Return the (X, Y) coordinate for the center point of the cell that contains the specified text.  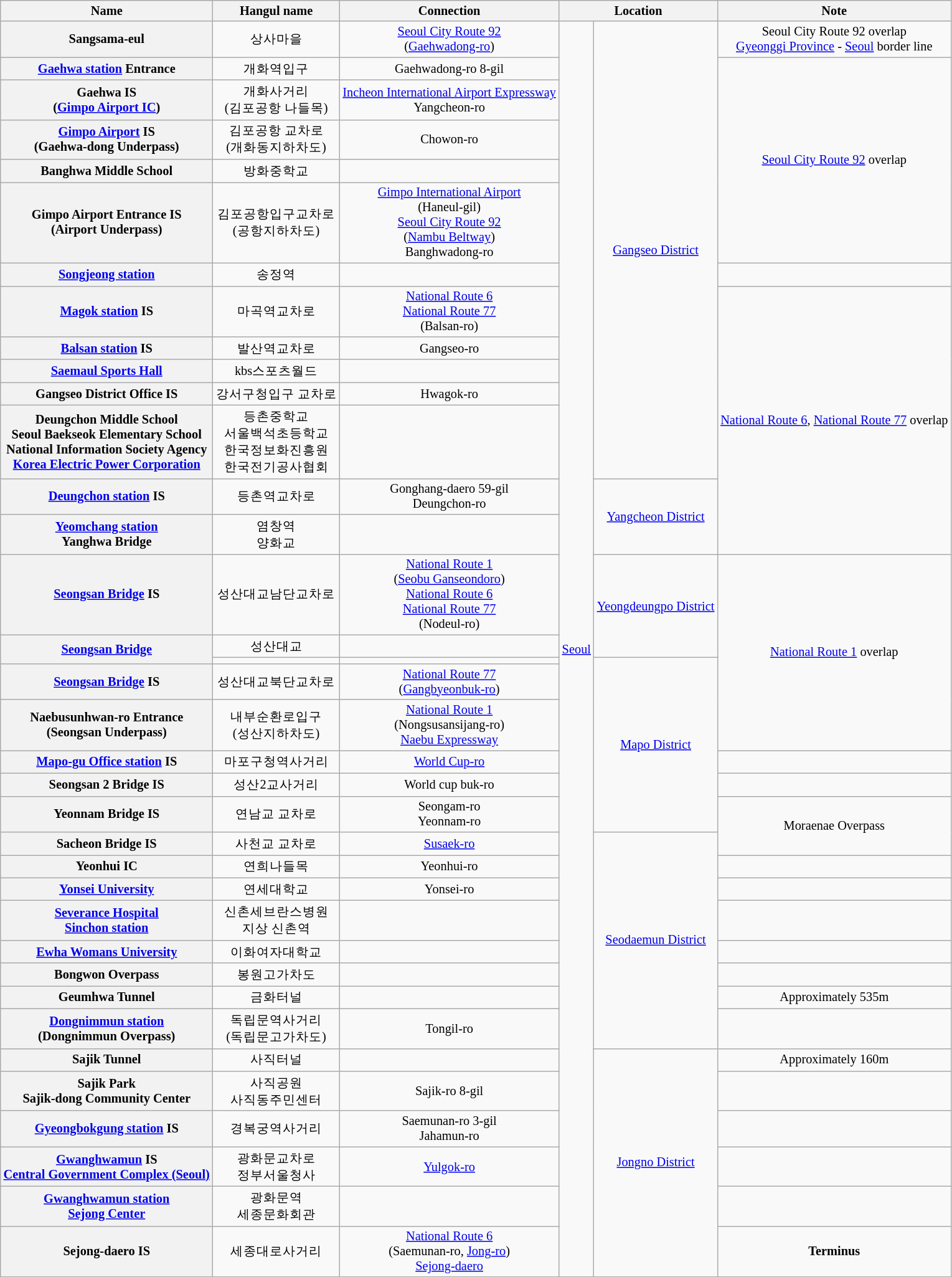
National Route 1(Seobu Ganseondoro)National Route 6National Route 77(Nodeul-ro) (449, 594)
Gwanghwamun ISCentral Government Complex (Seoul) (107, 1167)
연희나들목 (276, 866)
Deungchon Middle SchoolSeoul Baekseok Elementary SchoolNational Information Society AgencyKorea Electric Power Corporation (107, 442)
Note (834, 11)
Deungchon station IS (107, 496)
Yangcheon District (656, 516)
Gaehwadong-ro 8-gil (449, 69)
Seoul (577, 649)
독립문역사거리(독립문고가차도) (276, 1028)
National Route 1(Nongsusansijang-ro)Naebu Expressway (449, 725)
Bongwon Overpass (107, 974)
등촌역교차로 (276, 496)
Saemunan-ro 3-gilJahamun-ro (449, 1129)
마곡역교차로 (276, 311)
경복궁역사거리 (276, 1129)
Incheon International Airport ExpresswayYangcheon-ro (449, 100)
내부순환로입구(성산지하차도) (276, 725)
Banghwa Middle School (107, 171)
Seongsan 2 Bridge IS (107, 785)
사직터널 (276, 1060)
Gimpo Airport Entrance IS(Airport Underpass) (107, 222)
Gyeongbokgung station IS (107, 1129)
성산대교남단교차로 (276, 594)
상사마을 (276, 39)
National Route 6(Saemunan-ro, Jong-ro)Sejong-daero (449, 1251)
Hangul name (276, 11)
Seongsan Bridge (107, 649)
Susaek-ro (449, 843)
Gimpo Airport IS(Gaehwa-dong Underpass) (107, 140)
김포공항입구교차로(공항지하차도) (276, 222)
발산역교차로 (276, 348)
연세대학교 (276, 890)
Approximately 535m (834, 997)
신촌세브란스병원지상 신촌역 (276, 920)
광화문역세종문화회관 (276, 1206)
Seodaemun District (656, 939)
Dongnimmun station(Dongnimmun Overpass) (107, 1028)
개화사거리(김포공항 나들목) (276, 100)
Saemaul Sports Hall (107, 371)
Jongno District (656, 1162)
World Cup-ro (449, 761)
Chowon-ro (449, 140)
Seongam-roYeonnam-ro (449, 814)
Terminus (834, 1251)
사천교 교차로 (276, 843)
National Route 6, National Route 77 overlap (834, 420)
Yeomchang stationYanghwa Bridge (107, 534)
성산대교북단교차로 (276, 681)
연남교 교차로 (276, 814)
Sacheon Bridge IS (107, 843)
Tongil-ro (449, 1028)
방화중학교 (276, 171)
성산2교사거리 (276, 785)
World cup buk-ro (449, 785)
Magok station IS (107, 311)
개화역입구 (276, 69)
염창역양화교 (276, 534)
Sajik Tunnel (107, 1060)
Connection (449, 11)
이화여자대학교 (276, 952)
Songjeong station (107, 274)
Seoul City Route 92(Gaehwadong-ro) (449, 39)
Sajik ParkSajik-dong Community Center (107, 1091)
Sejong-daero IS (107, 1251)
Gaehwa IS(Gimpo Airport IC) (107, 100)
Gwanghwamun stationSejong Center (107, 1206)
Gimpo International Airport(Haneul-gil)Seoul City Route 92(Nambu Beltway)Banghwadong-ro (449, 222)
Yeonhui IC (107, 866)
성산대교 (276, 647)
Sangsama-eul (107, 39)
Mapo-gu Office station IS (107, 761)
송정역 (276, 274)
Gaehwa station Entrance (107, 69)
Seoul City Route 92 overlapGyeonggi Province - Seoul border line (834, 39)
Hwagok-ro (449, 394)
세종대로사거리 (276, 1251)
봉원고가차도 (276, 974)
김포공항 교차로(개화동지하차도) (276, 140)
National Route 1 overlap (834, 652)
Severance HospitalSinchon station (107, 920)
National Route 77(Gangbyeonbuk-ro) (449, 681)
Gangseo District Office IS (107, 394)
Yonsei-ro (449, 890)
National Route 6National Route 77(Balsan-ro) (449, 311)
Yeonnam Bridge IS (107, 814)
사직공원사직동주민센터 (276, 1091)
금화터널 (276, 997)
Seoul City Route 92 overlap (834, 160)
Sajik-ro 8-gil (449, 1091)
등촌중학교서울백석초등학교한국정보화진흥원한국전기공사협회 (276, 442)
Location (639, 11)
Gangseo District (656, 250)
광화문교차로정부서울청사 (276, 1167)
Moraenae Overpass (834, 825)
Approximately 160m (834, 1060)
Yulgok-ro (449, 1167)
Naebusunhwan-ro Entrance(Seongsan Underpass) (107, 725)
Yonsei University (107, 890)
kbs스포츠월드 (276, 371)
마포구청역사거리 (276, 761)
Mapo District (656, 745)
Yeongdeungpo District (656, 605)
Ewha Womans University (107, 952)
Gangseo-ro (449, 348)
Name (107, 11)
Balsan station IS (107, 348)
Gonghang-daero 59-gilDeungchon-ro (449, 496)
Yeonhui-ro (449, 866)
강서구청입구 교차로 (276, 394)
Geumhwa Tunnel (107, 997)
